From the cell containing the given text, extract its center point as (x, y) coordinate. 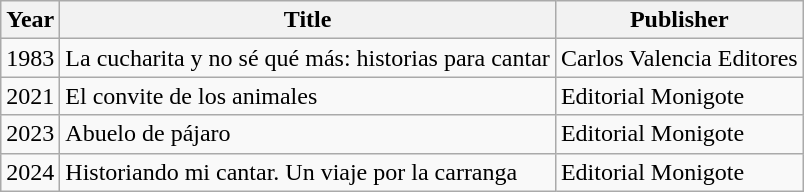
La cucharita y no sé qué más: historias para cantar (308, 58)
Year (30, 20)
Carlos Valencia Editores (679, 58)
1983 (30, 58)
2021 (30, 96)
2024 (30, 172)
2023 (30, 134)
Historiando mi cantar. Un viaje por la carranga (308, 172)
El convite de los animales (308, 96)
Title (308, 20)
Abuelo de pájaro (308, 134)
Publisher (679, 20)
